Pinpoint the cell where the given text exists, returning its (X, Y) midpoint coordinate. 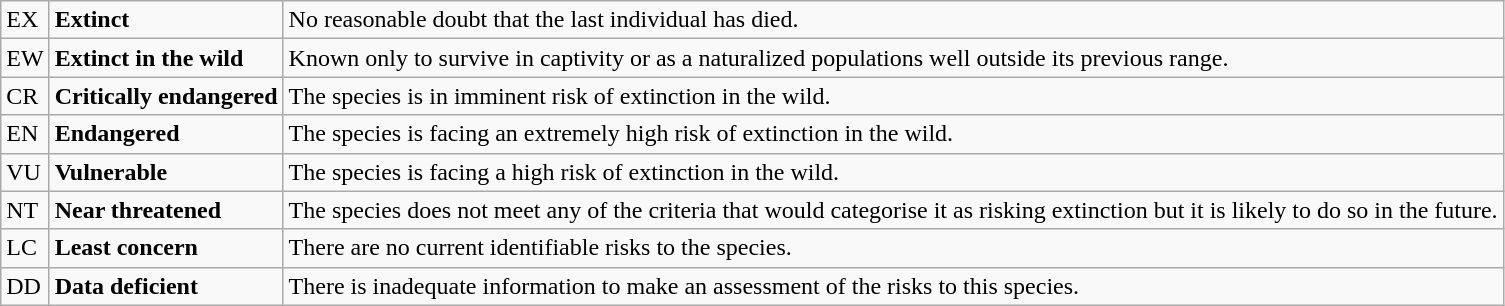
There is inadequate information to make an assessment of the risks to this species. (893, 286)
Extinct in the wild (166, 58)
No reasonable doubt that the last individual has died. (893, 20)
The species is facing an extremely high risk of extinction in the wild. (893, 134)
EX (25, 20)
There are no current identifiable risks to the species. (893, 248)
DD (25, 286)
Vulnerable (166, 172)
EN (25, 134)
Critically endangered (166, 96)
Endangered (166, 134)
The species is facing a high risk of extinction in the wild. (893, 172)
LC (25, 248)
EW (25, 58)
Near threatened (166, 210)
NT (25, 210)
Known only to survive in captivity or as a naturalized populations well outside its previous range. (893, 58)
VU (25, 172)
CR (25, 96)
The species does not meet any of the criteria that would categorise it as risking extinction but it is likely to do so in the future. (893, 210)
Least concern (166, 248)
Extinct (166, 20)
Data deficient (166, 286)
The species is in imminent risk of extinction in the wild. (893, 96)
